Provide the (x, y) coordinate of the cell's center where the given text is located.  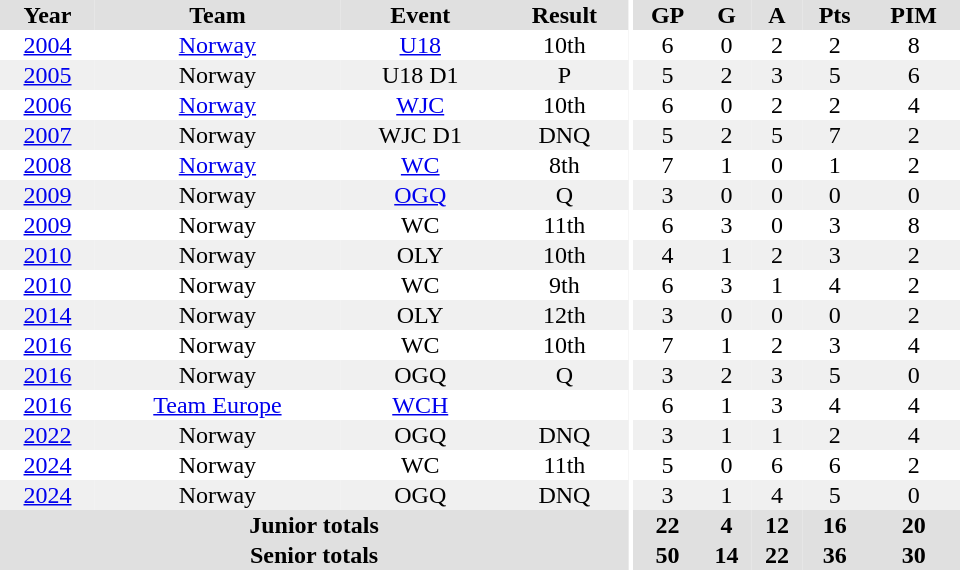
Team Europe (218, 405)
30 (914, 555)
8th (564, 165)
Pts (834, 15)
Senior totals (314, 555)
WJC D1 (420, 135)
WCH (420, 405)
2006 (48, 105)
G (726, 15)
P (564, 75)
2007 (48, 135)
U18 (420, 45)
Year (48, 15)
20 (914, 525)
9th (564, 285)
WJC (420, 105)
Result (564, 15)
GP (668, 15)
2014 (48, 315)
U18 D1 (420, 75)
2022 (48, 435)
2005 (48, 75)
A (777, 15)
Team (218, 15)
2004 (48, 45)
12th (564, 315)
12 (777, 525)
Junior totals (314, 525)
PIM (914, 15)
2008 (48, 165)
16 (834, 525)
14 (726, 555)
36 (834, 555)
Event (420, 15)
50 (668, 555)
